Find where the given text appears and provide that cell's center as [x, y] coordinate. 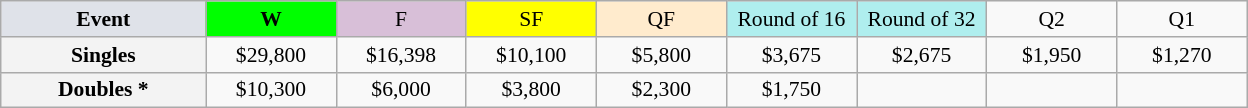
W [271, 19]
Round of 32 [921, 19]
$3,675 [791, 55]
$5,800 [661, 55]
Singles [104, 55]
Q2 [1052, 19]
F [401, 19]
$29,800 [271, 55]
$1,270 [1182, 55]
$1,950 [1052, 55]
Doubles * [104, 90]
$1,750 [791, 90]
$6,000 [401, 90]
$2,675 [921, 55]
Event [104, 19]
Q1 [1182, 19]
SF [531, 19]
QF [661, 19]
$3,800 [531, 90]
Round of 16 [791, 19]
$2,300 [661, 90]
$16,398 [401, 55]
$10,100 [531, 55]
$10,300 [271, 90]
